Provide the [x, y] coordinate of the cell's center where the given text is located.  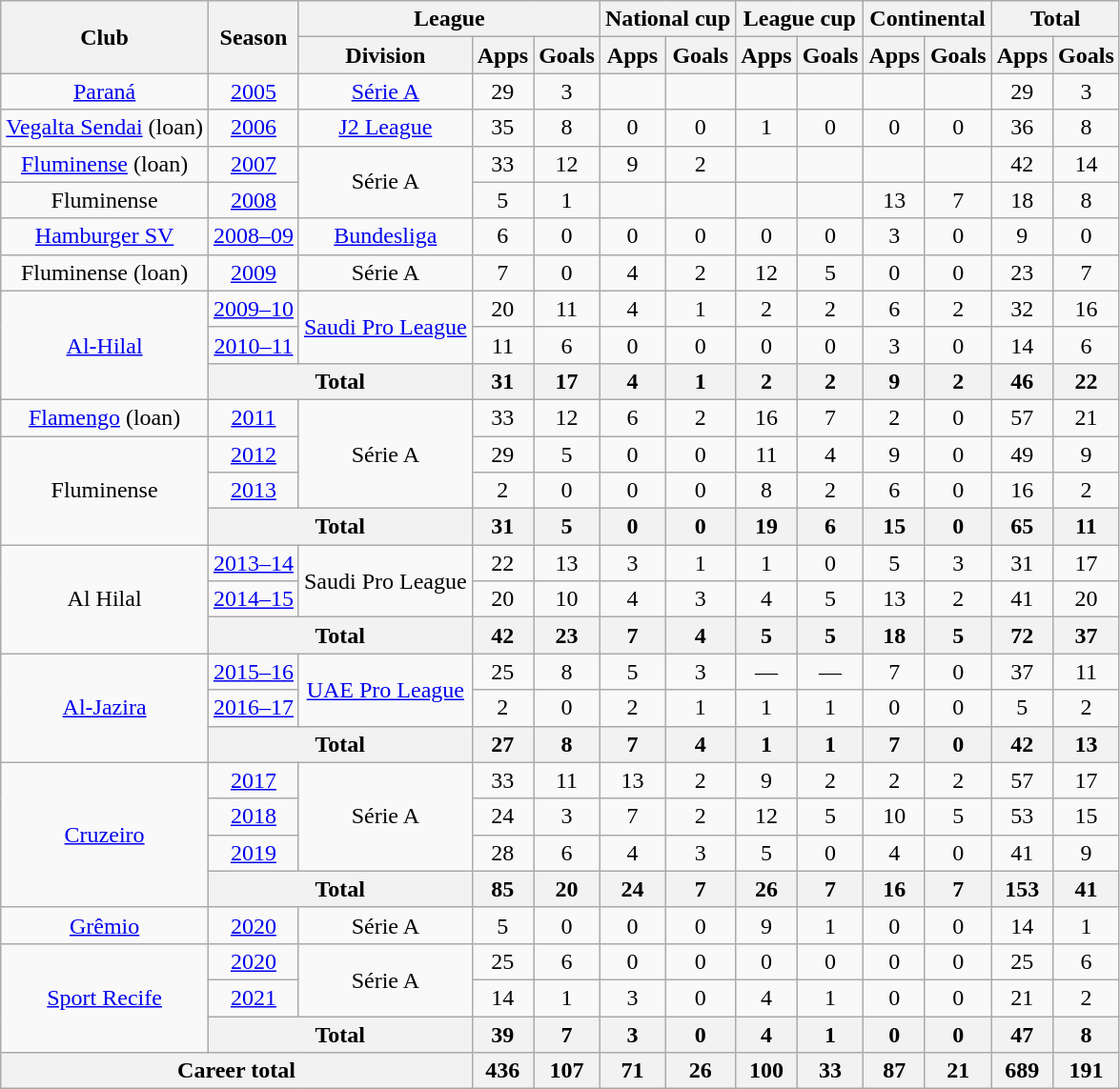
85 [502, 889]
35 [502, 128]
87 [894, 1071]
Al Hilal [105, 599]
2009–10 [254, 309]
28 [502, 853]
Club [105, 37]
Al-Jazira [105, 708]
689 [1022, 1071]
2016–17 [254, 708]
Season [254, 37]
Career total [236, 1071]
Bundesliga [385, 236]
47 [1022, 1034]
2017 [254, 780]
27 [502, 744]
2009 [254, 272]
2006 [254, 128]
2008–09 [254, 236]
53 [1022, 817]
436 [502, 1071]
36 [1022, 128]
71 [632, 1071]
League cup [800, 19]
Continental [927, 19]
65 [1022, 527]
Sport Recife [105, 998]
Hamburger SV [105, 236]
2012 [254, 454]
32 [1022, 309]
League [449, 19]
2010–11 [254, 345]
191 [1087, 1071]
Vegalta Sendai (loan) [105, 128]
2005 [254, 91]
UAE Pro League [385, 690]
2013–14 [254, 563]
Cruzeiro [105, 835]
National cup [667, 19]
2021 [254, 998]
Flamengo (loan) [105, 417]
Grêmio [105, 925]
46 [1022, 381]
Paraná [105, 91]
2015–16 [254, 672]
Division [385, 55]
49 [1022, 454]
39 [502, 1034]
2014–15 [254, 599]
100 [766, 1071]
Al-Hilal [105, 345]
2018 [254, 817]
2013 [254, 491]
153 [1022, 889]
2007 [254, 164]
19 [766, 527]
J2 League [385, 128]
2011 [254, 417]
2019 [254, 853]
107 [567, 1071]
2008 [254, 200]
72 [1022, 635]
